Pinpoint the cell where the given text exists, returning its (x, y) midpoint coordinate. 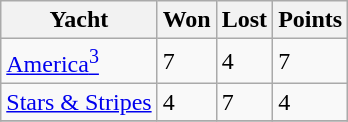
Points (310, 20)
Lost (244, 20)
Stars & Stripes (79, 102)
Yacht (79, 20)
Won (186, 20)
America3 (79, 62)
